Locate the cell with the specified text and output its (x, y) center coordinate. 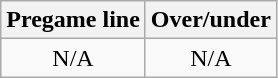
Pregame line (74, 20)
Over/under (210, 20)
